Search for the cell housing the specified text and yield its (X, Y) center coordinate. 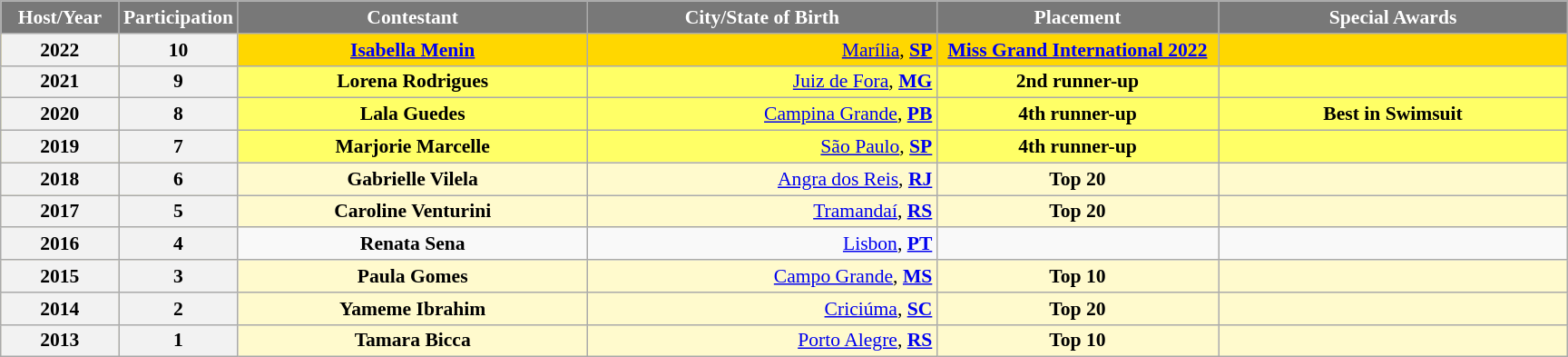
4 (178, 244)
2015 (60, 276)
5 (178, 212)
Contestant (412, 17)
2018 (60, 179)
6 (178, 179)
1 (178, 341)
2021 (60, 82)
Campina Grande, PB (762, 114)
2 (178, 309)
2nd runner-up (1077, 82)
Lorena Rodrigues (412, 82)
Tamara Bicca (412, 341)
2013 (60, 341)
2022 (60, 50)
2017 (60, 212)
Porto Alegre, RS (762, 341)
Best in Swimsuit (1392, 114)
Yameme Ibrahim (412, 309)
Host/Year (60, 17)
9 (178, 82)
3 (178, 276)
Renata Sena (412, 244)
Tramandaí, RS (762, 212)
2019 (60, 147)
Campo Grande, MS (762, 276)
City/State of Birth (762, 17)
2014 (60, 309)
Lisbon, PT (762, 244)
São Paulo, SP (762, 147)
Juiz de Fora, MG (762, 82)
Caroline Venturini (412, 212)
Paula Gomes (412, 276)
8 (178, 114)
Participation (178, 17)
Special Awards (1392, 17)
Miss Grand International 2022 (1077, 50)
Lala Guedes (412, 114)
2016 (60, 244)
Criciúma, SC (762, 309)
7 (178, 147)
Marjorie Marcelle (412, 147)
2020 (60, 114)
Isabella Menin (412, 50)
Marília, SP (762, 50)
Placement (1077, 17)
10 (178, 50)
Angra dos Reis, RJ (762, 179)
Gabrielle Vilela (412, 179)
